Pinpoint the cell where the given text exists, returning its [x, y] midpoint coordinate. 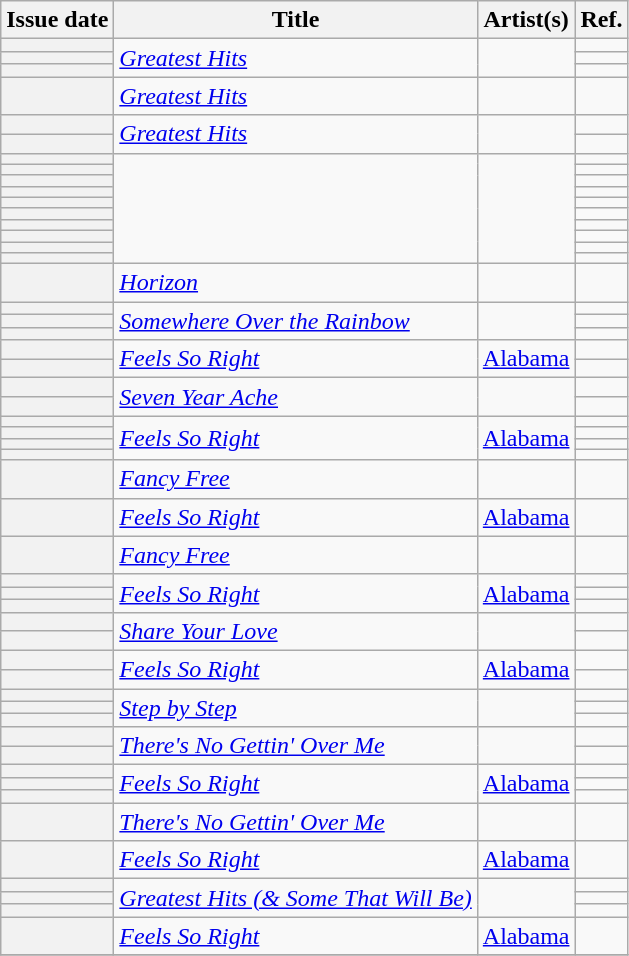
Artist(s) [526, 20]
Title [296, 20]
Horizon [296, 283]
Somewhere Over the Rainbow [296, 321]
Greatest Hits (& Some That Will Be) [296, 898]
Step by Step [296, 707]
Issue date [58, 20]
Ref. [602, 20]
Share Your Love [296, 631]
Seven Year Ache [296, 397]
